For the text-containing cell, return its midpoint in (x, y) coordinate format. 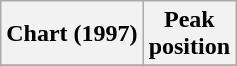
Peakposition (189, 34)
Chart (1997) (72, 34)
